Scan for the cell matching the given text and deliver its (x, y) coordinate at center. 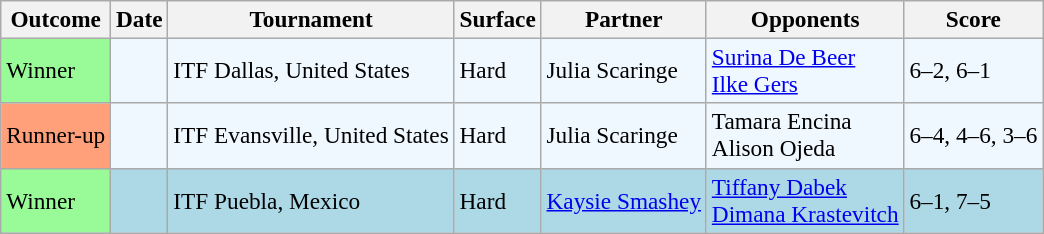
ITF Puebla, Mexico (311, 200)
Tiffany Dabek Dimana Krastevitch (805, 200)
6–1, 7–5 (974, 200)
6–2, 6–1 (974, 70)
Surina De Beer Ilke Gers (805, 70)
6–4, 4–6, 3–6 (974, 136)
Tamara Encina Alison Ojeda (805, 136)
Partner (624, 19)
ITF Dallas, United States (311, 70)
ITF Evansville, United States (311, 136)
Surface (498, 19)
Opponents (805, 19)
Kaysie Smashey (624, 200)
Date (140, 19)
Runner-up (56, 136)
Tournament (311, 19)
Score (974, 19)
Outcome (56, 19)
